Detect which cell encompasses the target text, then output its (X, Y) center coordinate. 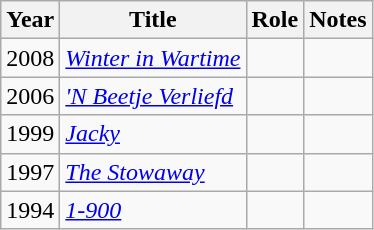
2006 (30, 96)
1997 (30, 172)
1994 (30, 210)
1-900 (153, 210)
'N Beetje Verliefd (153, 96)
Notes (338, 20)
2008 (30, 58)
Winter in Wartime (153, 58)
The Stowaway (153, 172)
Jacky (153, 134)
Year (30, 20)
Role (275, 20)
Title (153, 20)
1999 (30, 134)
